Scan for the cell matching the given text and deliver its [x, y] coordinate at center. 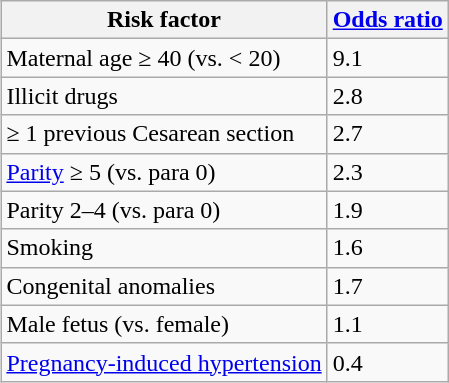
0.4 [388, 362]
Risk factor [164, 20]
9.1 [388, 58]
Illicit drugs [164, 96]
1.9 [388, 210]
Male fetus (vs. female) [164, 324]
Congenital anomalies [164, 286]
2.7 [388, 134]
1.1 [388, 324]
2.8 [388, 96]
Parity ≥ 5 (vs. para 0) [164, 172]
Parity 2–4 (vs. para 0) [164, 210]
2.3 [388, 172]
Smoking [164, 248]
≥ 1 previous Cesarean section [164, 134]
Maternal age ≥ 40 (vs. < 20) [164, 58]
Odds ratio [388, 20]
1.7 [388, 286]
Pregnancy-induced hypertension [164, 362]
1.6 [388, 248]
